Find where the given text appears and provide that cell's center as [X, Y] coordinate. 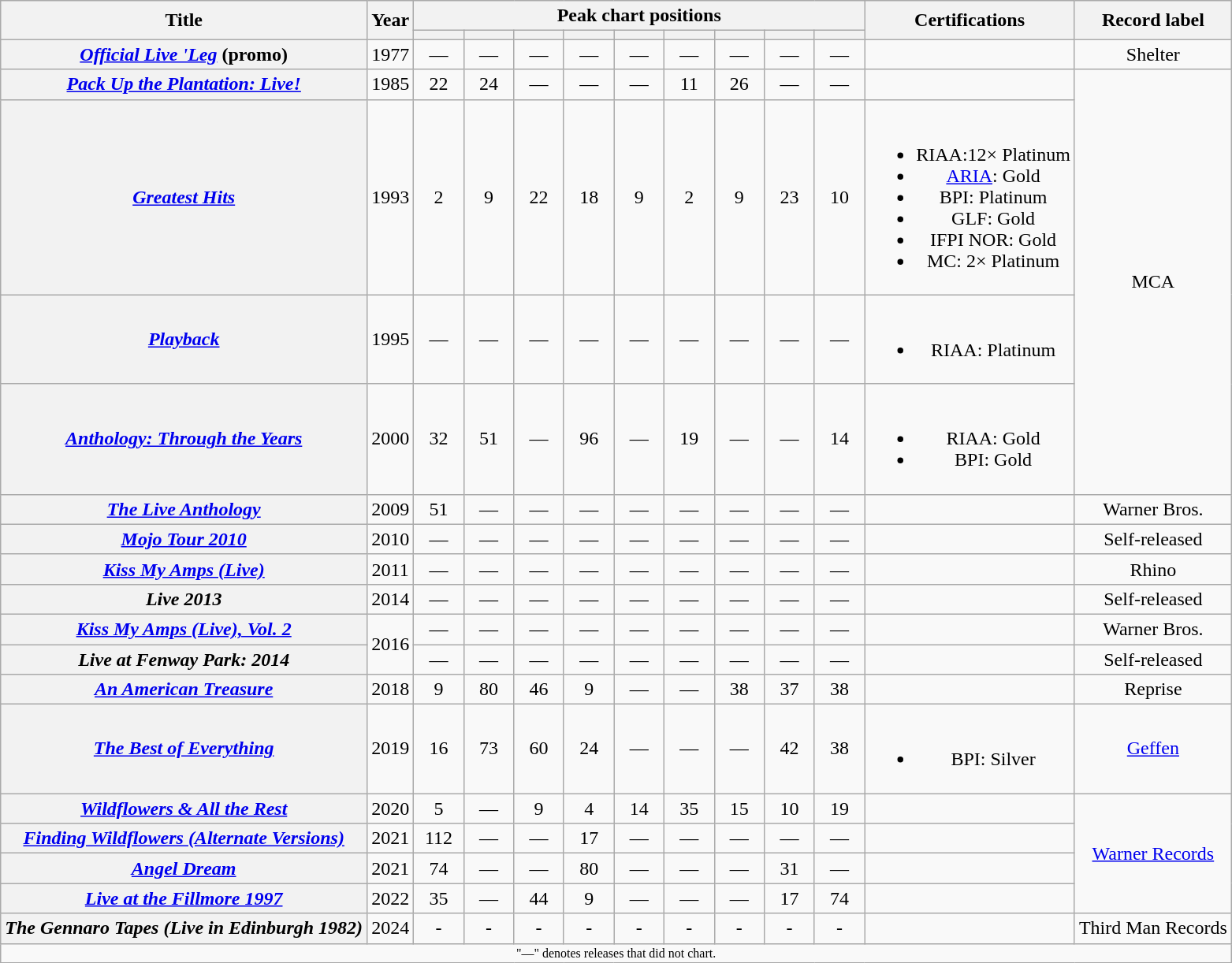
Geffen [1152, 749]
2024 [391, 928]
1993 [391, 197]
2019 [391, 749]
Wildflowers & All the Rest [184, 809]
5 [439, 809]
Year [391, 20]
The Best of Everything [184, 749]
Live 2013 [184, 599]
46 [539, 690]
Playback [184, 339]
BPI: Silver [970, 749]
Title [184, 20]
11 [690, 84]
"—" denotes releases that did not chart. [616, 953]
Mojo Tour 2010 [184, 539]
4 [589, 809]
The Gennaro Tapes (Live in Edinburgh 1982) [184, 928]
Peak chart positions [639, 16]
Angel Dream [184, 868]
The Live Anthology [184, 509]
Live at Fenway Park: 2014 [184, 660]
26 [739, 84]
18 [589, 197]
Finding Wildflowers (Alternate Versions) [184, 838]
Pack Up the Plantation: Live! [184, 84]
2010 [391, 539]
112 [439, 838]
60 [539, 749]
Anthology: Through the Years [184, 439]
1985 [391, 84]
RIAA: Platinum [970, 339]
Certifications [970, 20]
1977 [391, 54]
MCA [1152, 282]
1995 [391, 339]
2000 [391, 439]
RIAA: GoldBPI: Gold [970, 439]
Rhino [1152, 569]
2018 [391, 690]
Record label [1152, 20]
73 [489, 749]
31 [790, 868]
32 [439, 439]
Kiss My Amps (Live), Vol. 2 [184, 629]
16 [439, 749]
2011 [391, 569]
2016 [391, 644]
Live at the Fillmore 1997 [184, 898]
42 [790, 749]
2009 [391, 509]
96 [589, 439]
Kiss My Amps (Live) [184, 569]
37 [790, 690]
Third Man Records [1152, 928]
23 [790, 197]
Greatest Hits [184, 197]
44 [539, 898]
15 [739, 809]
An American Treasure [184, 690]
RIAA:12× PlatinumARIA: GoldBPI: PlatinumGLF: GoldIFPI NOR: GoldMC: 2× Platinum [970, 197]
Official Live 'Leg (promo) [184, 54]
2020 [391, 809]
Shelter [1152, 54]
Warner Records [1152, 853]
Reprise [1152, 690]
2022 [391, 898]
2014 [391, 599]
